Determine the (x, y) coordinate at the center of the cell enclosing the given text.  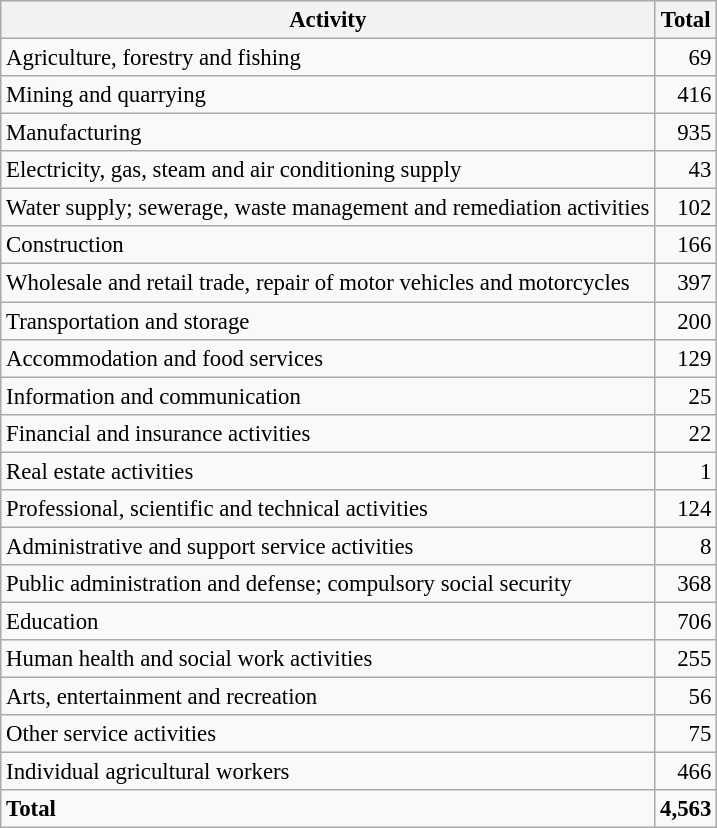
Transportation and storage (328, 321)
Other service activities (328, 734)
Agriculture, forestry and fishing (328, 58)
Mining and quarrying (328, 95)
466 (686, 772)
8 (686, 546)
416 (686, 95)
Professional, scientific and technical activities (328, 509)
25 (686, 396)
Education (328, 621)
124 (686, 509)
1 (686, 471)
Real estate activities (328, 471)
102 (686, 208)
397 (686, 283)
Public administration and defense; compulsory social security (328, 584)
368 (686, 584)
Construction (328, 245)
Financial and insurance activities (328, 433)
200 (686, 321)
129 (686, 358)
255 (686, 659)
166 (686, 245)
706 (686, 621)
Accommodation and food services (328, 358)
Wholesale and retail trade, repair of motor vehicles and motorcycles (328, 283)
Arts, entertainment and recreation (328, 697)
Administrative and support service activities (328, 546)
Information and communication (328, 396)
56 (686, 697)
43 (686, 170)
22 (686, 433)
4,563 (686, 809)
Water supply; sewerage, waste management and remediation activities (328, 208)
75 (686, 734)
Electricity, gas, steam and air conditioning supply (328, 170)
Manufacturing (328, 133)
935 (686, 133)
Individual agricultural workers (328, 772)
69 (686, 58)
Activity (328, 20)
Human health and social work activities (328, 659)
